Output the [x, y] coordinate of the center of the cell containing the given text.  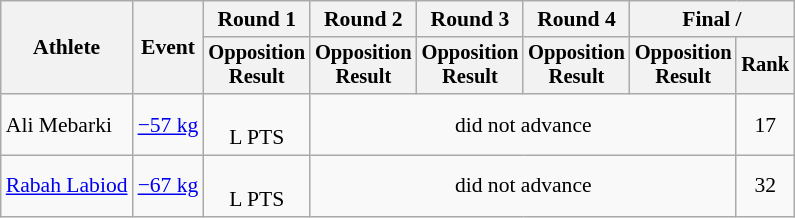
Round 4 [576, 19]
Rank [765, 66]
Rabah Labiod [67, 186]
−57 kg [168, 124]
Round 3 [470, 19]
32 [765, 186]
Ali Mebarki [67, 124]
−67 kg [168, 186]
17 [765, 124]
Round 2 [364, 19]
Athlete [67, 48]
Event [168, 48]
Round 1 [256, 19]
Final / [712, 19]
